Return the (X, Y) coordinate for the center point of the cell that contains the specified text.  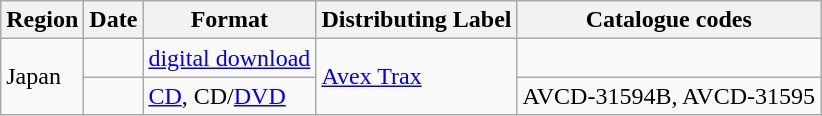
CD, CD/DVD (230, 96)
AVCD-31594B, AVCD-31595 (669, 96)
Catalogue codes (669, 20)
digital download (230, 58)
Distributing Label (416, 20)
Japan (42, 77)
Avex Trax (416, 77)
Format (230, 20)
Date (114, 20)
Region (42, 20)
